Provide the [x, y] coordinate of the cell's center where the given text is located.  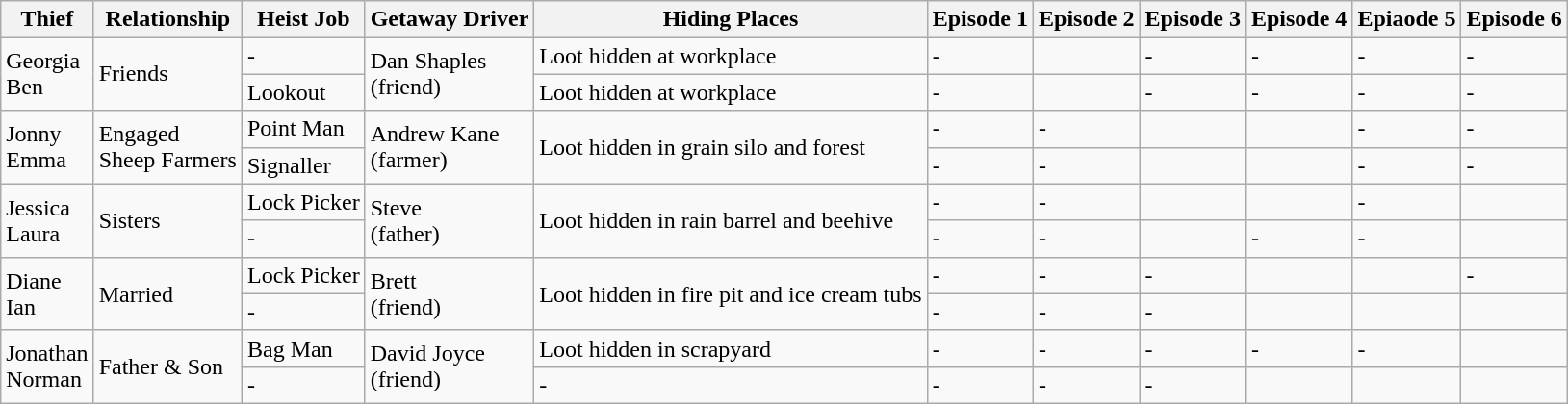
Loot hidden in fire pit and ice cream tubs [731, 293]
Brett(friend) [450, 293]
Episode 2 [1087, 19]
Thief [47, 19]
JonathanNorman [47, 366]
EngagedSheep Farmers [167, 147]
Loot hidden in rain barrel and beehive [731, 220]
Episode 4 [1298, 19]
Signaller [303, 165]
Heist Job [303, 19]
DianeIan [47, 293]
Epiaode 5 [1407, 19]
Getaway Driver [450, 19]
Lookout [303, 92]
Loot hidden in scrapyard [731, 348]
Relationship [167, 19]
Episode 1 [980, 19]
Loot hidden in grain silo and forest [731, 147]
JonnyEmma [47, 147]
JessicaLaura [47, 220]
Steve(father) [450, 220]
GeorgiaBen [47, 74]
Married [167, 293]
Friends [167, 74]
Bag Man [303, 348]
Sisters [167, 220]
Episode 6 [1514, 19]
Andrew Kane(farmer) [450, 147]
Hiding Places [731, 19]
Father & Son [167, 366]
Dan Shaples(friend) [450, 74]
Point Man [303, 129]
David Joyce(friend) [450, 366]
Episode 3 [1193, 19]
